Search for the cell housing the specified text and yield its [x, y] center coordinate. 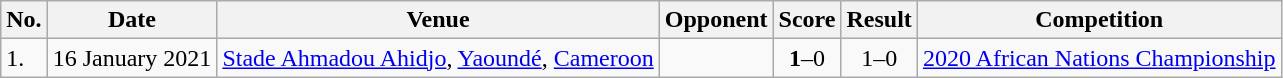
16 January 2021 [132, 58]
2020 African Nations Championship [1099, 58]
Result [879, 20]
No. [24, 20]
Date [132, 20]
Stade Ahmadou Ahidjo, Yaoundé, Cameroon [438, 58]
Opponent [716, 20]
Score [807, 20]
Venue [438, 20]
1. [24, 58]
Competition [1099, 20]
